Output the [x, y] coordinate of the center of the cell containing the given text.  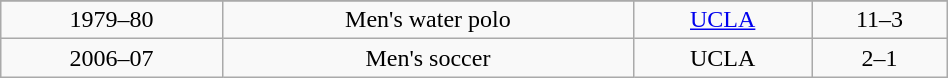
11–3 [880, 20]
2–1 [880, 58]
Men's water polo [428, 20]
Men's soccer [428, 58]
1979–80 [112, 20]
2006–07 [112, 58]
